Return the (x, y) coordinate for the center point of the cell that contains the specified text.  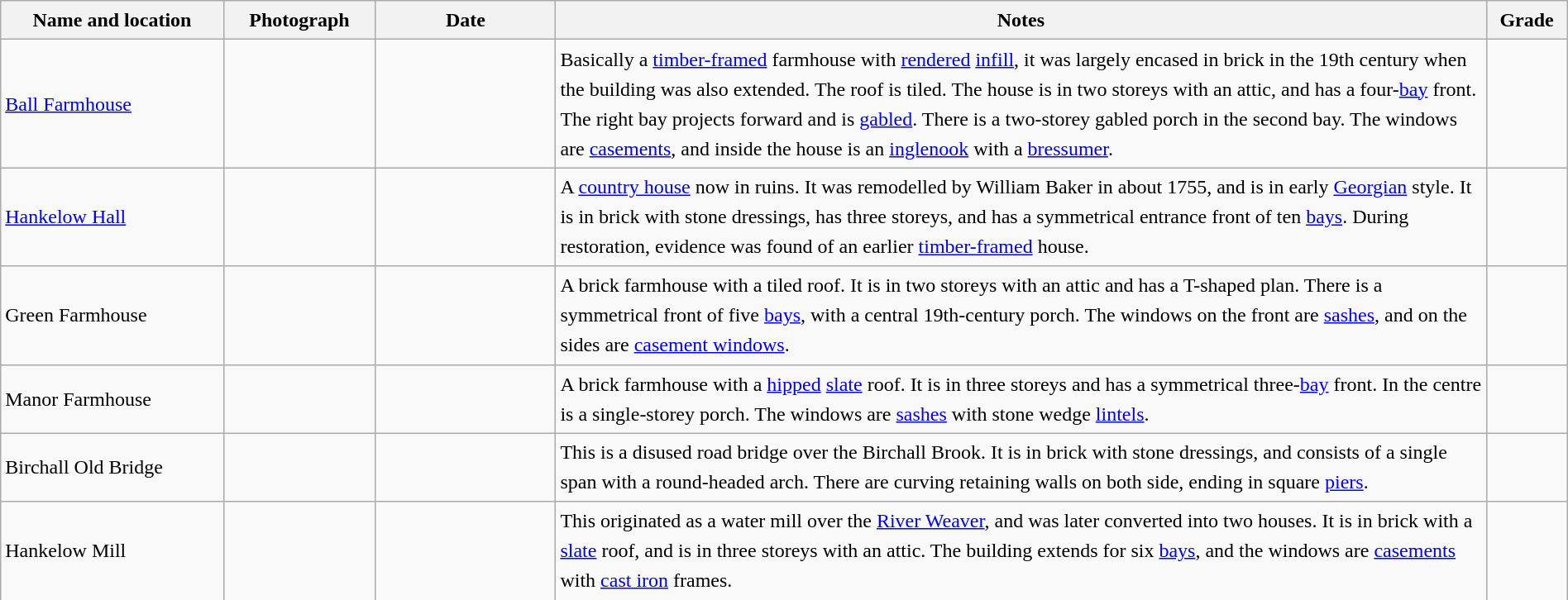
Name and location (112, 20)
Hankelow Hall (112, 217)
Ball Farmhouse (112, 104)
Notes (1021, 20)
Manor Farmhouse (112, 398)
Birchall Old Bridge (112, 468)
Hankelow Mill (112, 550)
Green Farmhouse (112, 316)
Photograph (299, 20)
Grade (1527, 20)
Date (466, 20)
